Extract the (X, Y) coordinate from the center of the cell holding the provided text.  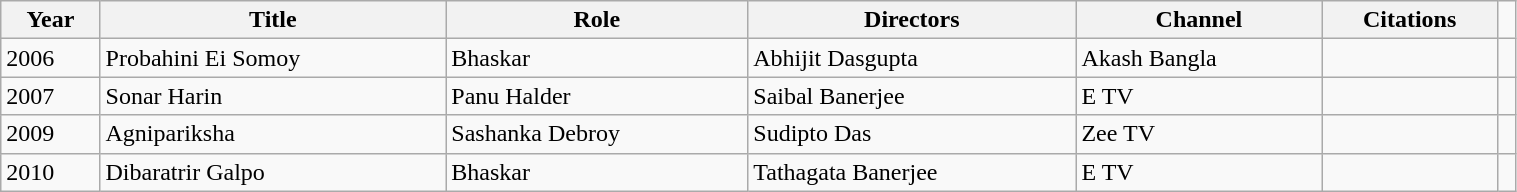
Title (273, 20)
Zee TV (1199, 134)
Dibaratrir Galpo (273, 172)
Sudipto Das (912, 134)
Akash Bangla (1199, 58)
2006 (50, 58)
Agnipariksha (273, 134)
2007 (50, 96)
Sonar Harin (273, 96)
Role (597, 20)
Probahini Ei Somoy (273, 58)
Tathagata Banerjee (912, 172)
Directors (912, 20)
Channel (1199, 20)
Year (50, 20)
Sashanka Debroy (597, 134)
2010 (50, 172)
Panu Halder (597, 96)
2009 (50, 134)
Citations (1410, 20)
Abhijit Dasgupta (912, 58)
Saibal Banerjee (912, 96)
